Return (x, y) of the center of cell containing provided text 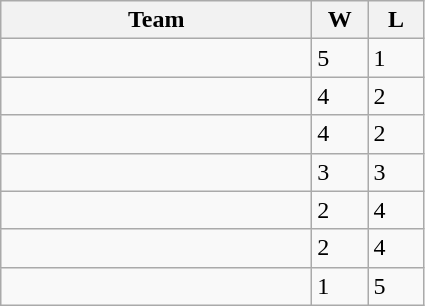
Team (156, 20)
L (396, 20)
W (340, 20)
